Return (X, Y) of the center of cell containing provided text 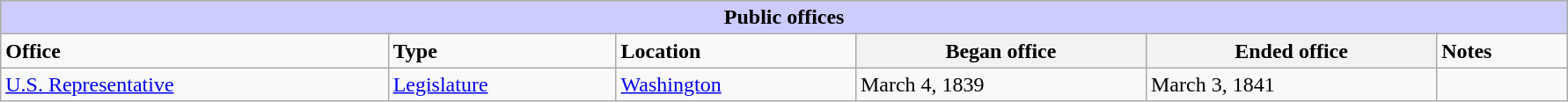
Washington (736, 84)
March 3, 1841 (1291, 84)
Public offices (785, 18)
Office (194, 51)
Began office (1000, 51)
March 4, 1839 (1000, 84)
Location (736, 51)
Legislature (502, 84)
Type (502, 51)
U.S. Representative (194, 84)
Notes (1503, 51)
Ended office (1291, 51)
